Output the (X, Y) coordinate of the center of the cell containing the given text.  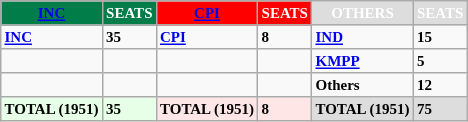
KMPP (363, 61)
Others (363, 85)
15 (440, 37)
IND (363, 37)
12 (440, 85)
OTHERS (363, 13)
75 (440, 109)
5 (440, 61)
